Return [x, y] of the center of cell containing provided text 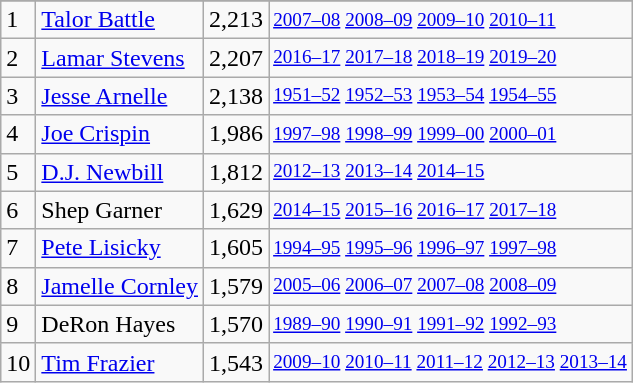
2009–10 2010–11 2011–12 2012–13 2013–14 [450, 362]
9 [18, 324]
8 [18, 286]
5 [18, 172]
3 [18, 96]
2016–17 2017–18 2018–19 2019–20 [450, 58]
Talor Battle [120, 20]
Lamar Stevens [120, 58]
10 [18, 362]
6 [18, 210]
Pete Lisicky [120, 248]
2005–06 2006–07 2007–08 2008–09 [450, 286]
7 [18, 248]
1,605 [236, 248]
D.J. Newbill [120, 172]
1 [18, 20]
2012–13 2013–14 2014–15 [450, 172]
4 [18, 134]
DeRon Hayes [120, 324]
1994–95 1995–96 1996–97 1997–98 [450, 248]
2,138 [236, 96]
1,812 [236, 172]
1989–90 1990–91 1991–92 1992–93 [450, 324]
1951–52 1952–53 1953–54 1954–55 [450, 96]
2007–08 2008–09 2009–10 2010–11 [450, 20]
2,213 [236, 20]
Jamelle Cornley [120, 286]
Jesse Arnelle [120, 96]
2 [18, 58]
1997–98 1998–99 1999–00 2000–01 [450, 134]
Shep Garner [120, 210]
2,207 [236, 58]
1,986 [236, 134]
Tim Frazier [120, 362]
Joe Crispin [120, 134]
1,570 [236, 324]
1,543 [236, 362]
1,579 [236, 286]
2014–15 2015–16 2016–17 2017–18 [450, 210]
1,629 [236, 210]
